Locate the cell with the specified text and output its [x, y] center coordinate. 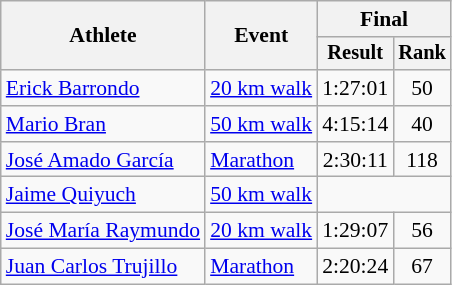
Final [384, 19]
118 [422, 160]
2:20:24 [355, 267]
Mario Bran [103, 124]
2:30:11 [355, 160]
Athlete [103, 36]
67 [422, 267]
José María Raymundo [103, 231]
4:15:14 [355, 124]
Event [261, 36]
Jaime Quiyuch [103, 195]
José Amado García [103, 160]
40 [422, 124]
Juan Carlos Trujillo [103, 267]
1:29:07 [355, 231]
1:27:01 [355, 88]
Result [355, 54]
Rank [422, 54]
56 [422, 231]
Erick Barrondo [103, 88]
50 [422, 88]
